Pinpoint the cell where the given text exists, returning its [X, Y] midpoint coordinate. 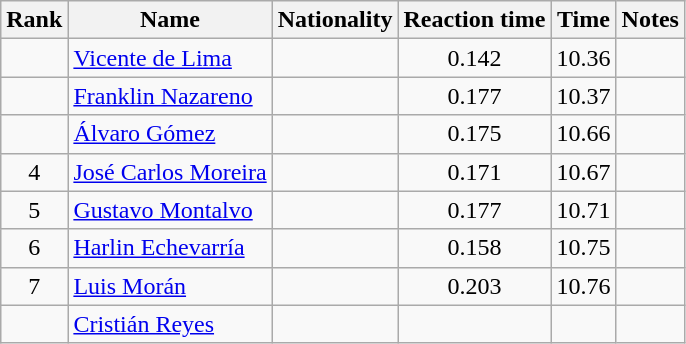
0.158 [474, 248]
Cristián Reyes [170, 324]
Reaction time [474, 20]
Franklin Nazareno [170, 96]
Luis Morán [170, 286]
Rank [34, 20]
0.203 [474, 286]
5 [34, 210]
Álvaro Gómez [170, 134]
0.142 [474, 58]
Notes [650, 20]
7 [34, 286]
José Carlos Moreira [170, 172]
10.75 [584, 248]
Vicente de Lima [170, 58]
10.66 [584, 134]
0.175 [474, 134]
Gustavo Montalvo [170, 210]
10.76 [584, 286]
10.67 [584, 172]
Nationality [335, 20]
Harlin Echevarría [170, 248]
Name [170, 20]
4 [34, 172]
10.71 [584, 210]
6 [34, 248]
0.171 [474, 172]
Time [584, 20]
10.37 [584, 96]
10.36 [584, 58]
